Pinpoint the cell where the given text exists, returning its [X, Y] midpoint coordinate. 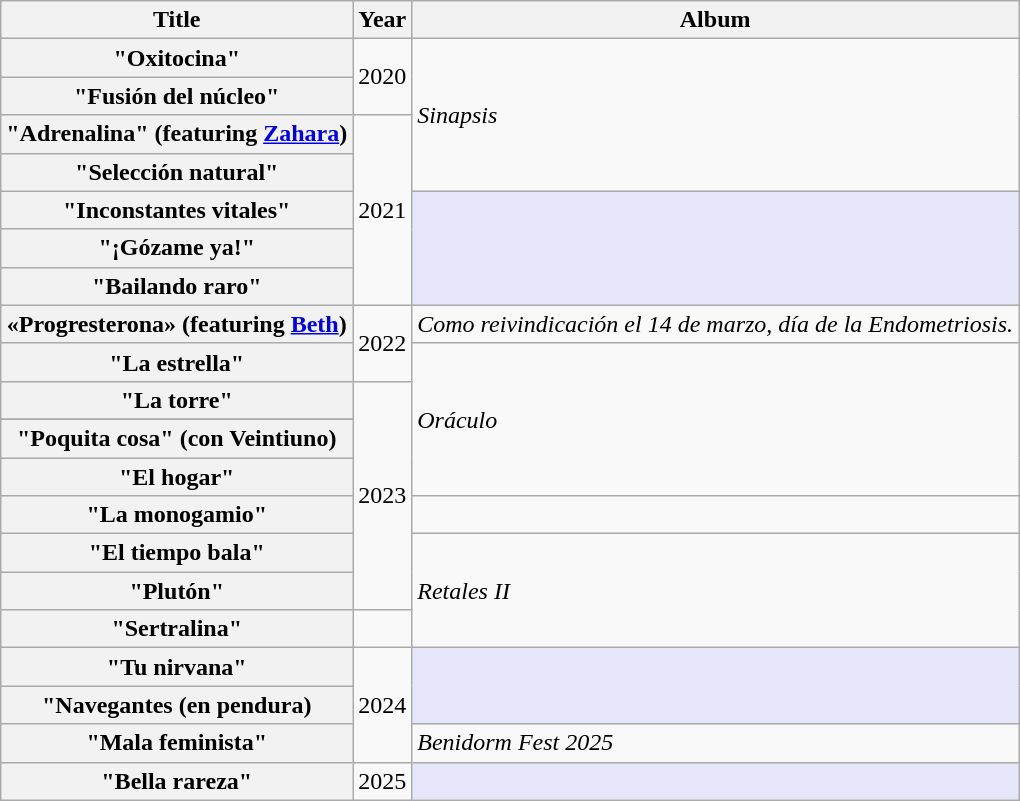
Year [382, 20]
"El tiempo bala" [177, 553]
Album [716, 20]
"Bailando raro" [177, 286]
"La monogamio" [177, 515]
Title [177, 20]
"Adrenalina" (featuring Zahara) [177, 134]
"Fusión del núcleo" [177, 96]
"Sertralina" [177, 629]
2022 [382, 343]
"El hogar" [177, 477]
"Navegantes (en pendura) [177, 705]
"Mala feminista" [177, 743]
"¡Gózame ya!" [177, 248]
2020 [382, 77]
"Selección natural" [177, 172]
"Tu nirvana" [177, 667]
Oráculo [716, 419]
Benidorm Fest 2025 [716, 743]
"Inconstantes vitales" [177, 210]
Sinapsis [716, 115]
Retales II [716, 591]
"Poquita cosa" (con Veintiuno) [177, 438]
"La estrella" [177, 362]
2021 [382, 210]
2025 [382, 781]
2023 [382, 495]
"Bella rareza" [177, 781]
"La torre" [177, 400]
Como reivindicación el 14 de marzo, día de la Endometriosis. [716, 324]
2024 [382, 705]
"Oxitocina" [177, 58]
"Plutón" [177, 591]
«Progresterona» (featuring Beth) [177, 324]
